From the cell containing the given text, extract its center point as (X, Y) coordinate. 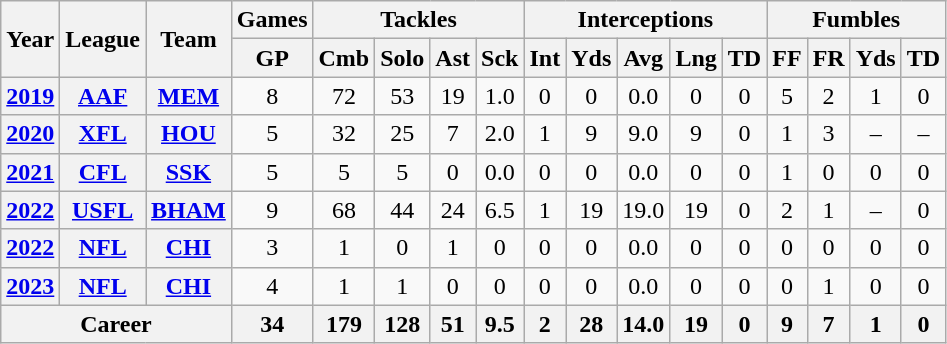
Team (189, 39)
51 (453, 324)
Sck (500, 58)
MEM (189, 96)
179 (344, 324)
League (103, 39)
Ast (453, 58)
XFL (103, 134)
Tackles (418, 20)
USFL (103, 210)
2019 (30, 96)
4 (272, 286)
32 (344, 134)
Games (272, 20)
Solo (402, 58)
Interceptions (646, 20)
2.0 (500, 134)
2021 (30, 172)
53 (402, 96)
8 (272, 96)
BHAM (189, 210)
34 (272, 324)
6.5 (500, 210)
9.5 (500, 324)
Lng (696, 58)
FR (828, 58)
44 (402, 210)
72 (344, 96)
68 (344, 210)
19.0 (644, 210)
128 (402, 324)
CFL (103, 172)
2023 (30, 286)
FF (787, 58)
14.0 (644, 324)
Fumbles (856, 20)
Cmb (344, 58)
Year (30, 39)
AAF (103, 96)
2020 (30, 134)
24 (453, 210)
Int (545, 58)
1.0 (500, 96)
SSK (189, 172)
9.0 (644, 134)
25 (402, 134)
28 (592, 324)
Avg (644, 58)
GP (272, 58)
Career (116, 324)
HOU (189, 134)
